Identify which cell holds the provided text, then report its (x, y) central coordinate. 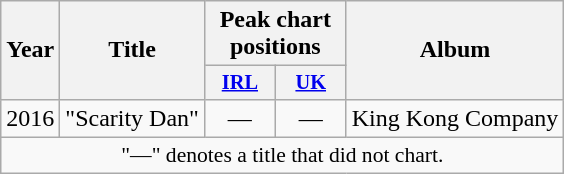
Album (455, 50)
Title (132, 50)
Year (30, 50)
Peak chart positions (275, 34)
IRL (240, 83)
King Kong Company (455, 118)
"Scarity Dan" (132, 118)
2016 (30, 118)
"—" denotes a title that did not chart. (282, 156)
UK (310, 83)
